Capture the cell that displays the provided text and extract its [X, Y] central coordinate. 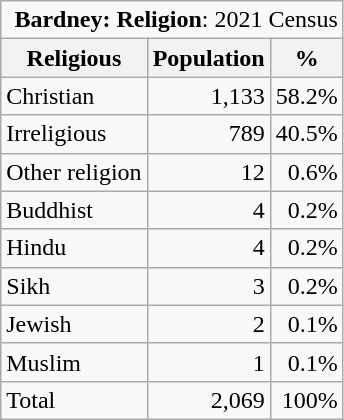
100% [306, 400]
3 [208, 286]
Muslim [74, 362]
Jewish [74, 324]
58.2% [306, 96]
Population [208, 58]
Sikh [74, 286]
Religious [74, 58]
2 [208, 324]
40.5% [306, 134]
Irreligious [74, 134]
1 [208, 362]
789 [208, 134]
12 [208, 172]
1,133 [208, 96]
Bardney: Religion: 2021 Census [172, 20]
% [306, 58]
Hindu [74, 248]
0.6% [306, 172]
Total [74, 400]
2,069 [208, 400]
Christian [74, 96]
Buddhist [74, 210]
Other religion [74, 172]
